Pinpoint the cell where the given text exists, returning its [x, y] midpoint coordinate. 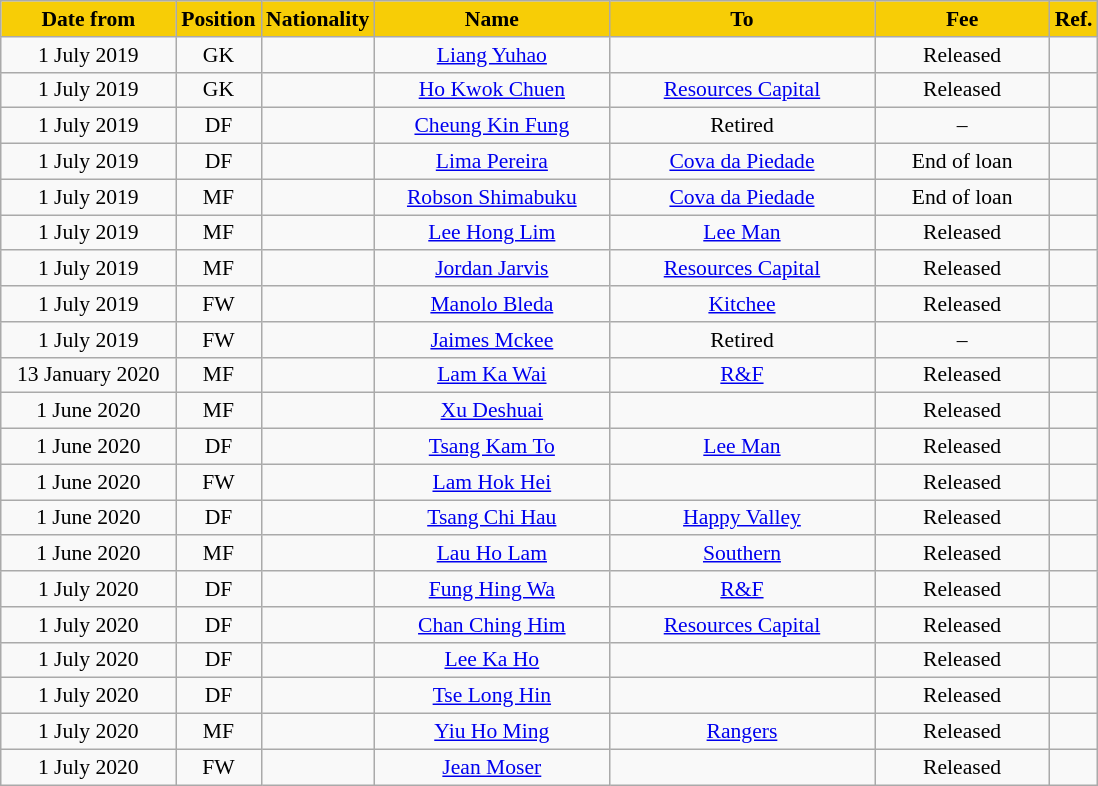
Nationality [318, 19]
Kitchee [742, 304]
Lee Ka Ho [492, 660]
Manolo Bleda [492, 304]
Xu Deshuai [492, 411]
Fee [962, 19]
Ref. [1074, 19]
Robson Shimabuku [492, 197]
Chan Ching Him [492, 625]
Liang Yuhao [492, 55]
13 January 2020 [88, 375]
Lam Hok Hei [492, 482]
Position [218, 19]
Ho Kwok Chuen [492, 90]
Date from [88, 19]
Rangers [742, 732]
Southern [742, 554]
Tse Long Hin [492, 696]
Jaimes Mckee [492, 340]
To [742, 19]
Tsang Kam To [492, 447]
Lam Ka Wai [492, 375]
Yiu Ho Ming [492, 732]
Fung Hing Wa [492, 589]
Tsang Chi Hau [492, 518]
Jean Moser [492, 767]
Lee Hong Lim [492, 233]
Lau Ho Lam [492, 554]
Cheung Kin Fung [492, 126]
Name [492, 19]
Lima Pereira [492, 162]
Happy Valley [742, 518]
Jordan Jarvis [492, 269]
